Determine the [x, y] coordinate at the center of the cell enclosing the given text.  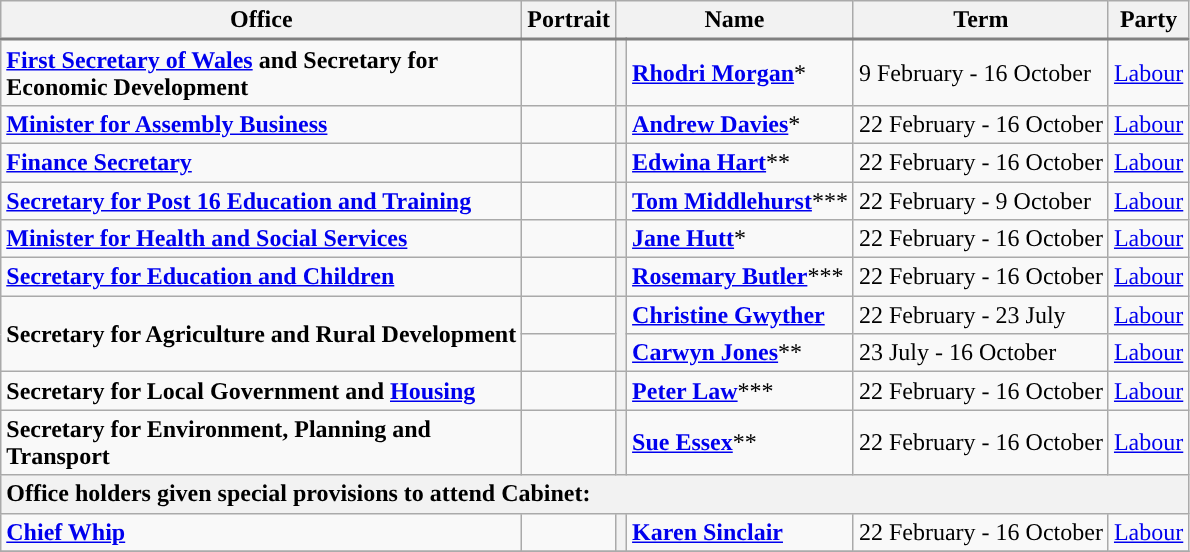
Minister for Health and Social Services [262, 239]
Rhodri Morgan* [740, 73]
Secretary for Post 16 Education and Training [262, 201]
Carwyn Jones** [740, 353]
Tom Middlehurst*** [740, 201]
Chief Whip [262, 532]
Office [262, 20]
Jane Hutt* [740, 239]
Peter Law*** [740, 391]
Minister for Assembly Business [262, 124]
Andrew Davies* [740, 124]
Rosemary Butler*** [740, 277]
Christine Gwyther [740, 315]
Edwina Hart** [740, 162]
Sue Essex** [740, 442]
Term [980, 20]
Secretary for Local Government and Housing [262, 391]
23 July - 16 October [980, 353]
Party [1148, 20]
Secretary for Agriculture and Rural Development [262, 334]
Karen Sinclair [740, 532]
Office holders given special provisions to attend Cabinet: [595, 494]
22 February - 9 October [980, 201]
First Secretary of Wales and Secretary for Economic Development [262, 73]
Secretary for Education and Children [262, 277]
9 February - 16 October [980, 73]
Name [734, 20]
Finance Secretary [262, 162]
Secretary for Environment, Planning and Transport [262, 442]
Portrait [569, 20]
22 February - 23 July [980, 315]
